Provide the [X, Y] coordinate of the cell's center where the given text is located.  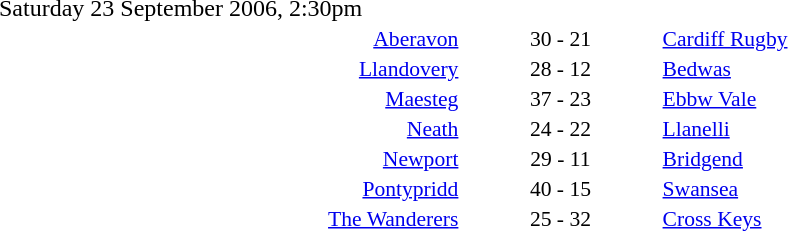
30 - 21 [560, 38]
29 - 11 [560, 158]
28 - 12 [560, 68]
37 - 23 [560, 98]
24 - 22 [560, 128]
40 - 15 [560, 188]
